Identify which cell holds the provided text, then report its (x, y) central coordinate. 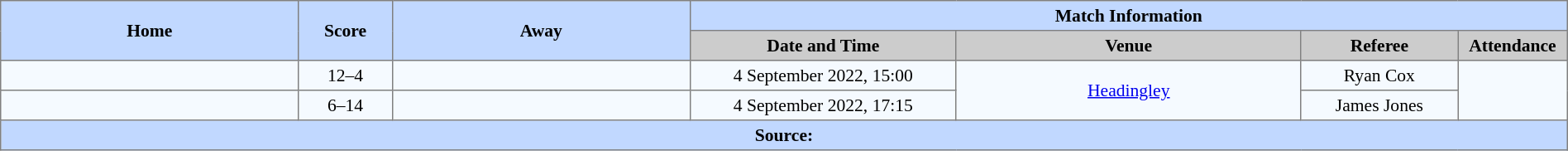
Home (150, 31)
4 September 2022, 17:15 (823, 105)
Date and Time (823, 46)
6–14 (346, 105)
Source: (784, 135)
Attendance (1513, 46)
4 September 2022, 15:00 (823, 75)
Match Information (1128, 16)
Referee (1379, 46)
Headingley (1128, 90)
Score (346, 31)
Ryan Cox (1379, 75)
Away (541, 31)
12–4 (346, 75)
James Jones (1379, 105)
Venue (1128, 46)
